Determine the [X, Y] coordinate at the center of the cell enclosing the given text.  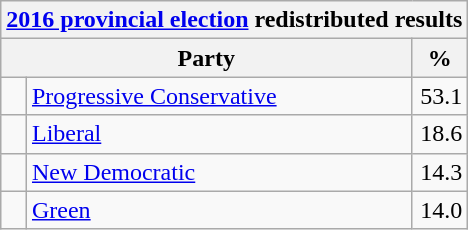
Liberal [218, 134]
% [440, 58]
New Democratic [218, 172]
14.0 [440, 210]
Progressive Conservative [218, 96]
Green [218, 210]
2016 provincial election redistributed results [234, 20]
14.3 [440, 172]
Party [206, 58]
18.6 [440, 134]
53.1 [440, 96]
